Extract the (x, y) coordinate from the center of the cell holding the provided text.  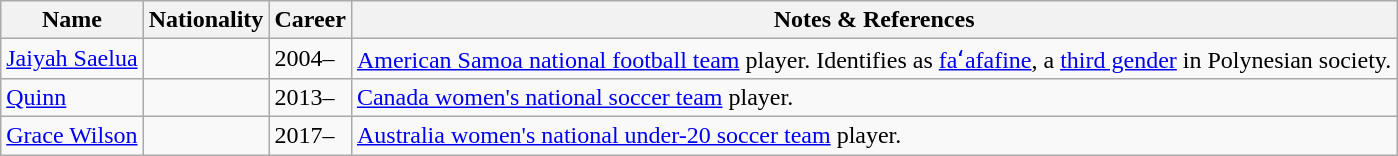
Quinn (72, 97)
Canada women's national soccer team player. (874, 97)
Career (310, 20)
Australia women's national under-20 soccer team player. (874, 135)
American Samoa national football team player. Identifies as faʻafafine, a third gender in Polynesian society. (874, 59)
2004– (310, 59)
Nationality (206, 20)
Name (72, 20)
Notes & References (874, 20)
Grace Wilson (72, 135)
2017– (310, 135)
2013– (310, 97)
Jaiyah Saelua (72, 59)
